Detect which cell encompasses the target text, then output its [x, y] center coordinate. 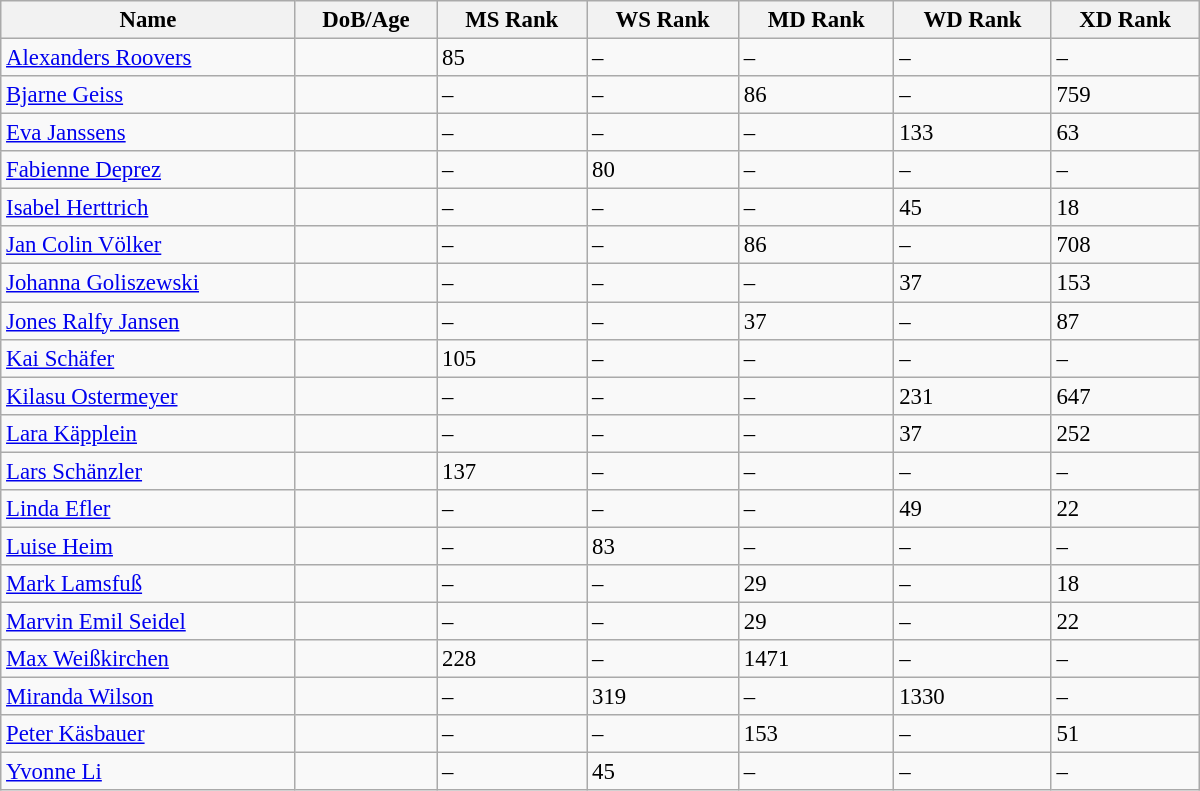
759 [1125, 95]
Yvonne Li [148, 772]
MS Rank [512, 20]
Luise Heim [148, 546]
319 [663, 697]
Fabienne Deprez [148, 170]
MD Rank [816, 20]
Kai Schäfer [148, 358]
Peter Käsbauer [148, 734]
Lars Schänzler [148, 471]
WD Rank [972, 20]
231 [972, 396]
137 [512, 471]
133 [972, 133]
XD Rank [1125, 20]
85 [512, 58]
Max Weißkirchen [148, 659]
DoB/Age [366, 20]
83 [663, 546]
105 [512, 358]
252 [1125, 433]
Marvin Emil Seidel [148, 621]
Isabel Herttrich [148, 208]
63 [1125, 133]
87 [1125, 321]
708 [1125, 245]
647 [1125, 396]
1330 [972, 697]
Lara Käpplein [148, 433]
Johanna Goliszewski [148, 283]
Eva Janssens [148, 133]
Alexanders Roovers [148, 58]
Linda Efler [148, 509]
Mark Lamsfuß [148, 584]
Name [148, 20]
WS Rank [663, 20]
49 [972, 509]
80 [663, 170]
228 [512, 659]
51 [1125, 734]
Miranda Wilson [148, 697]
Jan Colin Völker [148, 245]
1471 [816, 659]
Kilasu Ostermeyer [148, 396]
Jones Ralfy Jansen [148, 321]
Bjarne Geiss [148, 95]
